Determine the [X, Y] coordinate at the center of the cell enclosing the given text.  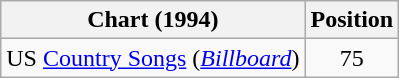
US Country Songs (Billboard) [153, 58]
Chart (1994) [153, 20]
75 [352, 58]
Position [352, 20]
